Return the [X, Y] coordinate for the center point of the cell that contains the specified text.  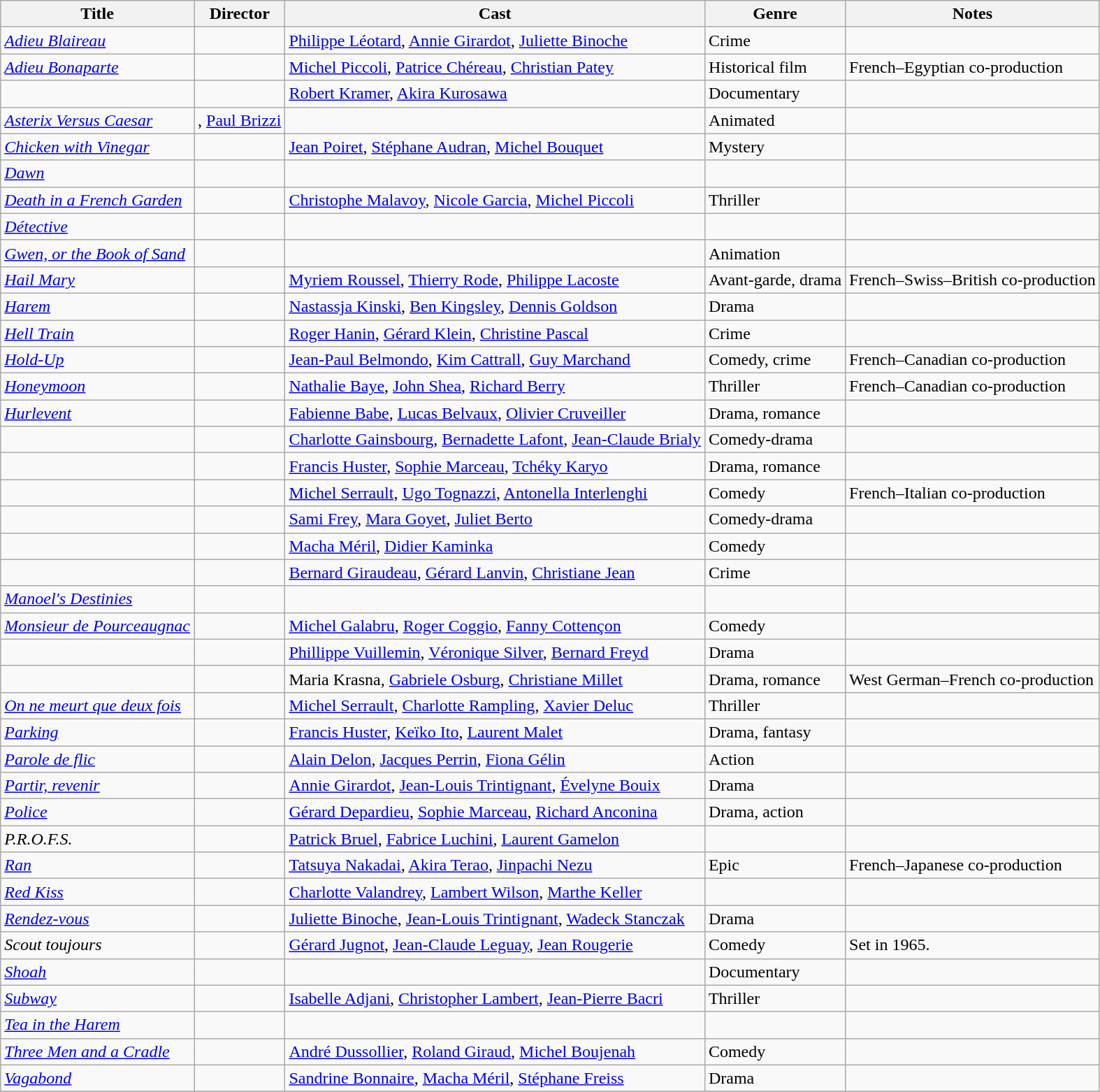
Patrick Bruel, Fabrice Luchini, Laurent Gamelon [495, 839]
Juliette Binoche, Jean-Louis Trintignant, Wadeck Stanczak [495, 919]
Dawn [98, 173]
Drama, action [774, 812]
Vagabond [98, 1078]
Partir, revenir [98, 786]
French–Japanese co-production [973, 865]
Jean-Paul Belmondo, Kim Cattrall, Guy Marchand [495, 360]
Tea in the Harem [98, 1025]
Notes [973, 14]
Set in 1965. [973, 945]
, Paul Brizzi [240, 120]
Myriem Roussel, Thierry Rode, Philippe Lacoste [495, 280]
Isabelle Adjani, Christopher Lambert, Jean-Pierre Bacri [495, 998]
André Dussollier, Roland Giraud, Michel Boujenah [495, 1051]
French–Egyptian co-production [973, 67]
Parole de flic [98, 759]
Philippe Léotard, Annie Girardot, Juliette Binoche [495, 41]
Michel Piccoli, Patrice Chéreau, Christian Patey [495, 67]
Drama, fantasy [774, 732]
Shoah [98, 972]
Michel Serrault, Ugo Tognazzi, Antonella Interlenghi [495, 493]
Cast [495, 14]
Phillippe Vuillemin, Véronique Silver, Bernard Freyd [495, 652]
Charlotte Valandrey, Lambert Wilson, Marthe Keller [495, 892]
Sami Frey, Mara Goyet, Juliet Berto [495, 519]
Comedy, crime [774, 360]
West German–French co-production [973, 679]
Robert Kramer, Akira Kurosawa [495, 94]
Adieu Bonaparte [98, 67]
Scout toujours [98, 945]
Alain Delon, Jacques Perrin, Fiona Gélin [495, 759]
Nathalie Baye, John Shea, Richard Berry [495, 387]
Parking [98, 732]
Action [774, 759]
Manoel's Destinies [98, 599]
Nastassja Kinski, Ben Kingsley, Dennis Goldson [495, 306]
Hell Train [98, 333]
Gwen, or the Book of Sand [98, 253]
On ne meurt que deux fois [98, 705]
Red Kiss [98, 892]
Animated [774, 120]
Bernard Giraudeau, Gérard Lanvin, Christiane Jean [495, 573]
French–Italian co-production [973, 493]
Title [98, 14]
Tatsuya Nakadai, Akira Terao, Jinpachi Nezu [495, 865]
Death in a French Garden [98, 200]
Animation [774, 253]
Epic [774, 865]
Historical film [774, 67]
Hurlevent [98, 413]
P.R.O.F.S. [98, 839]
Mystery [774, 147]
Michel Galabru, Roger Coggio, Fanny Cottençon [495, 626]
Chicken with Vinegar [98, 147]
Annie Girardot, Jean-Louis Trintignant, Évelyne Bouix [495, 786]
Jean Poiret, Stéphane Audran, Michel Bouquet [495, 147]
Genre [774, 14]
Détective [98, 227]
Macha Méril, Didier Kaminka [495, 546]
Michel Serrault, Charlotte Rampling, Xavier Deluc [495, 705]
Subway [98, 998]
Hold-Up [98, 360]
Christophe Malavoy, Nicole Garcia, Michel Piccoli [495, 200]
Gérard Jugnot, Jean-Claude Leguay, Jean Rougerie [495, 945]
Director [240, 14]
Avant-garde, drama [774, 280]
Hail Mary [98, 280]
Monsieur de Pourceaugnac [98, 626]
Roger Hanin, Gérard Klein, Christine Pascal [495, 333]
Fabienne Babe, Lucas Belvaux, Olivier Cruveiller [495, 413]
Gérard Depardieu, Sophie Marceau, Richard Anconina [495, 812]
Francis Huster, Keïko Ito, Laurent Malet [495, 732]
Honeymoon [98, 387]
Rendez-vous [98, 919]
Harem [98, 306]
Francis Huster, Sophie Marceau, Tchéky Karyo [495, 466]
Ran [98, 865]
Sandrine Bonnaire, Macha Méril, Stéphane Freiss [495, 1078]
Police [98, 812]
French–Swiss–British co-production [973, 280]
Three Men and a Cradle [98, 1051]
Maria Krasna, Gabriele Osburg, Christiane Millet [495, 679]
Adieu Blaireau [98, 41]
Asterix Versus Caesar [98, 120]
Charlotte Gainsbourg, Bernadette Lafont, Jean-Claude Brialy [495, 440]
